Capture the cell that displays the provided text and extract its [X, Y] central coordinate. 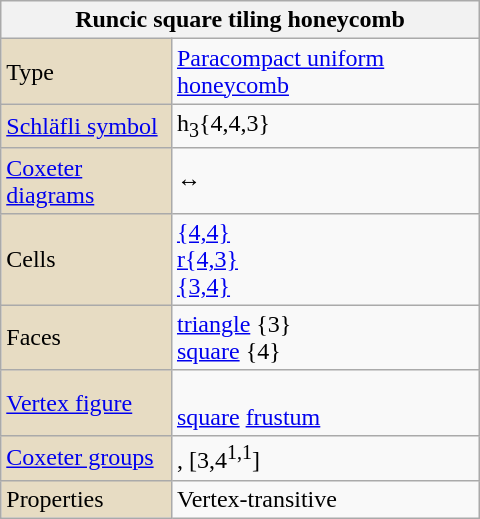
Vertex-transitive [325, 499]
Schläfli symbol [86, 126]
{4,4} r{4,3} {3,4} [325, 259]
triangle {3}square {4} [325, 338]
↔ [325, 180]
Vertex figure [86, 402]
Type [86, 72]
Properties [86, 499]
square frustum [325, 402]
Coxeter diagrams [86, 180]
h3{4,4,3} [325, 126]
, [3,41,1] [325, 458]
Cells [86, 259]
Runcic square tiling honeycomb [240, 20]
Faces [86, 338]
Paracompact uniform honeycomb [325, 72]
Coxeter groups [86, 458]
